Pinpoint the cell where the given text exists, returning its [X, Y] midpoint coordinate. 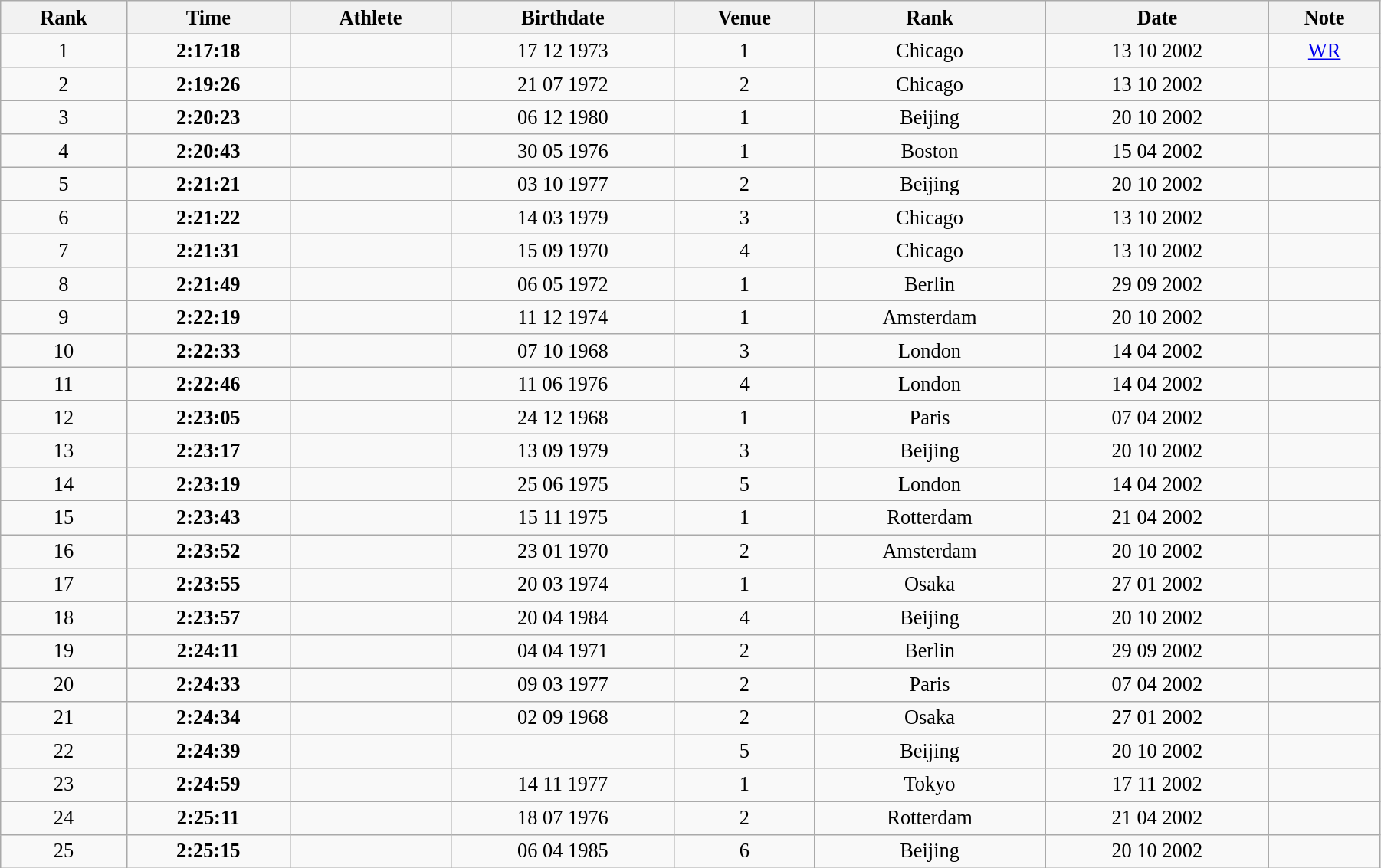
2:19:26 [208, 84]
09 03 1977 [563, 684]
2:24:34 [208, 718]
23 [64, 784]
7 [64, 251]
21 07 1972 [563, 84]
2:20:23 [208, 117]
2:22:46 [208, 384]
2:24:59 [208, 784]
17 11 2002 [1157, 784]
30 05 1976 [563, 151]
18 [64, 617]
15 04 2002 [1157, 151]
Time [208, 17]
21 [64, 718]
15 [64, 518]
19 [64, 651]
Boston [930, 151]
11 12 1974 [563, 317]
15 11 1975 [563, 518]
18 07 1976 [563, 817]
03 10 1977 [563, 184]
25 06 1975 [563, 484]
2:25:11 [208, 817]
Note [1324, 17]
2:23:19 [208, 484]
06 05 1972 [563, 284]
11 [64, 384]
20 04 1984 [563, 617]
17 [64, 585]
2:17:18 [208, 51]
2:24:11 [208, 651]
8 [64, 284]
2:23:57 [208, 617]
14 03 1979 [563, 218]
04 04 1971 [563, 651]
15 09 1970 [563, 251]
2:23:52 [208, 551]
Tokyo [930, 784]
11 06 1976 [563, 384]
2:21:31 [208, 251]
24 [64, 817]
14 11 1977 [563, 784]
13 09 1979 [563, 450]
WR [1324, 51]
9 [64, 317]
20 03 1974 [563, 585]
2:22:33 [208, 351]
Date [1157, 17]
2:23:43 [208, 518]
2:22:19 [208, 317]
24 12 1968 [563, 418]
06 12 1980 [563, 117]
06 04 1985 [563, 851]
2:20:43 [208, 151]
02 09 1968 [563, 718]
2:25:15 [208, 851]
22 [64, 751]
16 [64, 551]
23 01 1970 [563, 551]
17 12 1973 [563, 51]
2:23:55 [208, 585]
20 [64, 684]
2:21:49 [208, 284]
25 [64, 851]
07 10 1968 [563, 351]
2:23:05 [208, 418]
13 [64, 450]
Venue [744, 17]
14 [64, 484]
2:23:17 [208, 450]
2:24:39 [208, 751]
Athlete [370, 17]
12 [64, 418]
10 [64, 351]
2:24:33 [208, 684]
2:21:22 [208, 218]
Birthdate [563, 17]
2:21:21 [208, 184]
